Find where the given text appears and provide that cell's center as [x, y] coordinate. 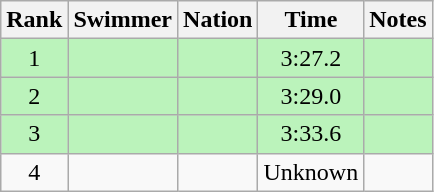
3:29.0 [311, 96]
4 [34, 172]
Notes [398, 20]
3:27.2 [311, 58]
Time [311, 20]
Unknown [311, 172]
Swimmer [123, 20]
Nation [218, 20]
Rank [34, 20]
1 [34, 58]
3 [34, 134]
3:33.6 [311, 134]
2 [34, 96]
